Scan for the cell matching the given text and deliver its (X, Y) coordinate at center. 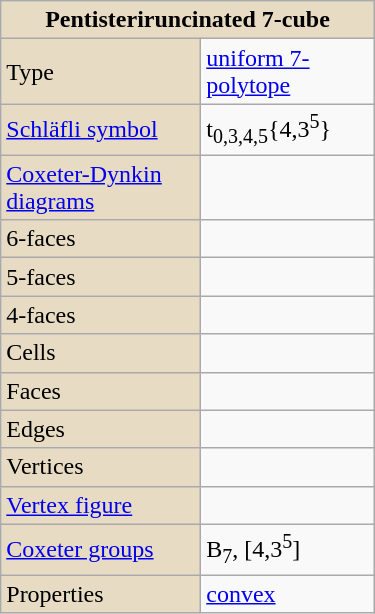
Type (101, 72)
Coxeter groups (101, 550)
Pentisteriruncinated 7-cube (188, 20)
t0,3,4,5{4,35} (288, 130)
uniform 7-polytope (288, 72)
4-faces (101, 315)
Schläfli symbol (101, 130)
convex (288, 594)
6-faces (101, 239)
Properties (101, 594)
Coxeter-Dynkin diagrams (101, 188)
5-faces (101, 277)
B7, [4,35] (288, 550)
Edges (101, 429)
Cells (101, 353)
Faces (101, 391)
Vertex figure (101, 505)
Vertices (101, 467)
